Return the [x, y] coordinate for the center point of the cell that contains the specified text.  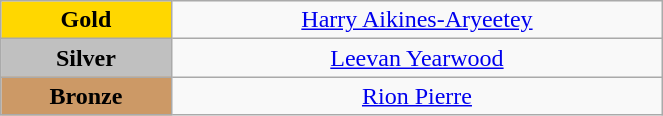
Gold [86, 20]
Bronze [86, 96]
Silver [86, 58]
Harry Aikines-Aryeetey [417, 20]
Rion Pierre [417, 96]
Leevan Yearwood [417, 58]
